Locate the cell with the specified text and output its [x, y] center coordinate. 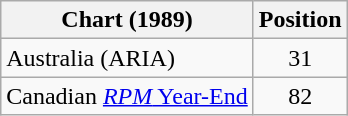
Canadian RPM Year-End [128, 96]
31 [300, 58]
Position [300, 20]
82 [300, 96]
Australia (ARIA) [128, 58]
Chart (1989) [128, 20]
